Output the (x, y) coordinate of the center of the cell containing the given text.  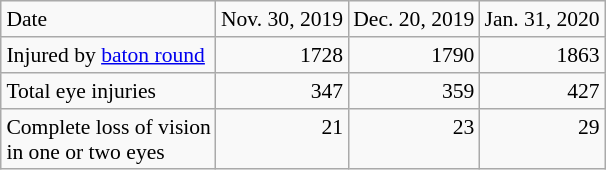
427 (542, 91)
359 (414, 91)
Jan. 31, 2020 (542, 19)
23 (414, 138)
29 (542, 138)
Total eye injuries (108, 91)
Injured by baton round (108, 55)
1863 (542, 55)
Nov. 30, 2019 (282, 19)
Complete loss of visionin one or two eyes (108, 138)
Date (108, 19)
21 (282, 138)
347 (282, 91)
1728 (282, 55)
1790 (414, 55)
Dec. 20, 2019 (414, 19)
